Output the (x, y) coordinate of the center of the cell containing the given text.  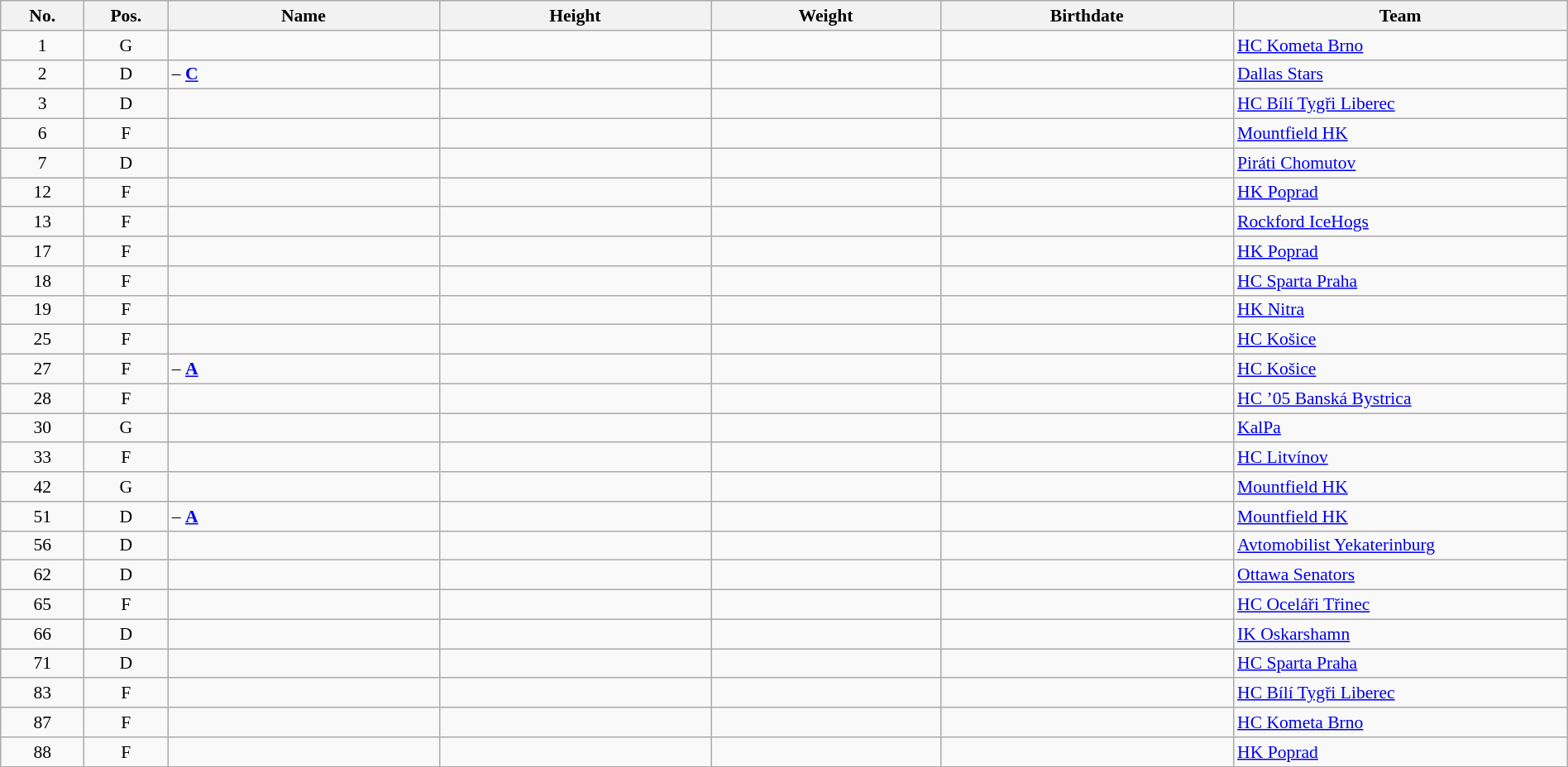
HK Nitra (1400, 310)
13 (43, 222)
KalPa (1400, 428)
Rockford IceHogs (1400, 222)
42 (43, 487)
51 (43, 517)
HC Oceláři Třinec (1400, 605)
Avtomobilist Yekaterinburg (1400, 545)
87 (43, 722)
71 (43, 664)
Team (1400, 16)
Name (304, 16)
Pos. (126, 16)
33 (43, 458)
12 (43, 193)
– C (304, 74)
Dallas Stars (1400, 74)
Birthdate (1087, 16)
3 (43, 104)
IK Oskarshamn (1400, 634)
88 (43, 752)
Height (575, 16)
25 (43, 340)
17 (43, 251)
28 (43, 398)
7 (43, 163)
30 (43, 428)
19 (43, 310)
HC Litvínov (1400, 458)
65 (43, 605)
27 (43, 369)
56 (43, 545)
83 (43, 693)
Weight (826, 16)
6 (43, 134)
66 (43, 634)
1 (43, 45)
Piráti Chomutov (1400, 163)
No. (43, 16)
Ottawa Senators (1400, 575)
62 (43, 575)
18 (43, 281)
HC ’05 Banská Bystrica (1400, 398)
2 (43, 74)
